Locate the cell with the specified text and output its (X, Y) center coordinate. 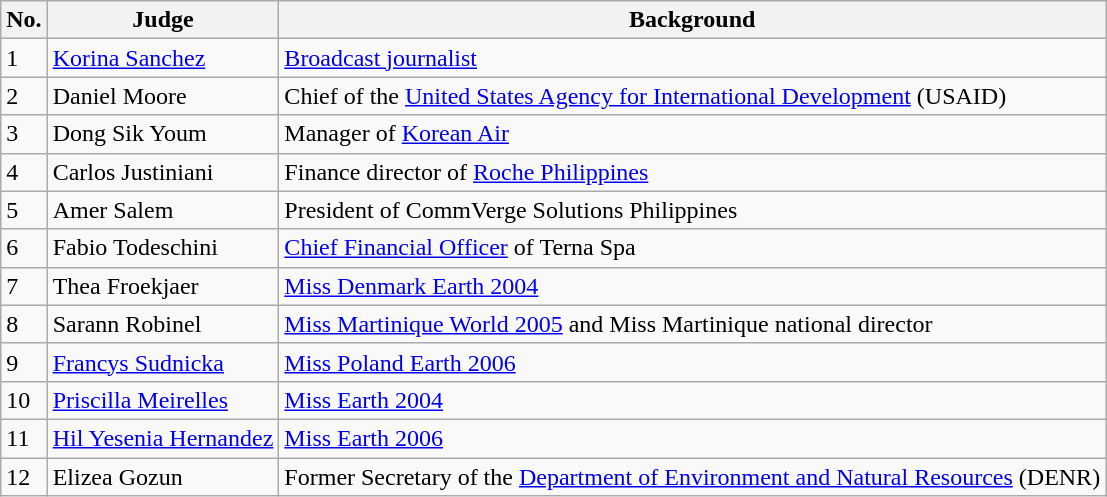
2 (24, 96)
Amer Salem (163, 210)
Miss Poland Earth 2006 (692, 362)
5 (24, 210)
Carlos Justiniani (163, 172)
Miss Martinique World 2005 and Miss Martinique national director (692, 324)
Manager of Korean Air (692, 134)
Broadcast journalist (692, 58)
Finance director of Roche Philippines (692, 172)
7 (24, 286)
Miss Earth 2006 (692, 438)
9 (24, 362)
Elizea Gozun (163, 477)
Dong Sik Youm (163, 134)
12 (24, 477)
Thea Froekjaer (163, 286)
4 (24, 172)
1 (24, 58)
6 (24, 248)
3 (24, 134)
10 (24, 400)
Miss Denmark Earth 2004 (692, 286)
Daniel Moore (163, 96)
Priscilla Meirelles (163, 400)
Miss Earth 2004 (692, 400)
Former Secretary of the Department of Environment and Natural Resources (DENR) (692, 477)
Chief Financial Officer of Terna Spa (692, 248)
Korina Sanchez (163, 58)
Judge (163, 20)
No. (24, 20)
8 (24, 324)
11 (24, 438)
Sarann Robinel (163, 324)
Hil Yesenia Hernandez (163, 438)
Background (692, 20)
Chief of the United States Agency for International Development (USAID) (692, 96)
President of CommVerge Solutions Philippines (692, 210)
Fabio Todeschini (163, 248)
Francys Sudnicka (163, 362)
